Return the [x, y] coordinate for the center point of the cell that contains the specified text.  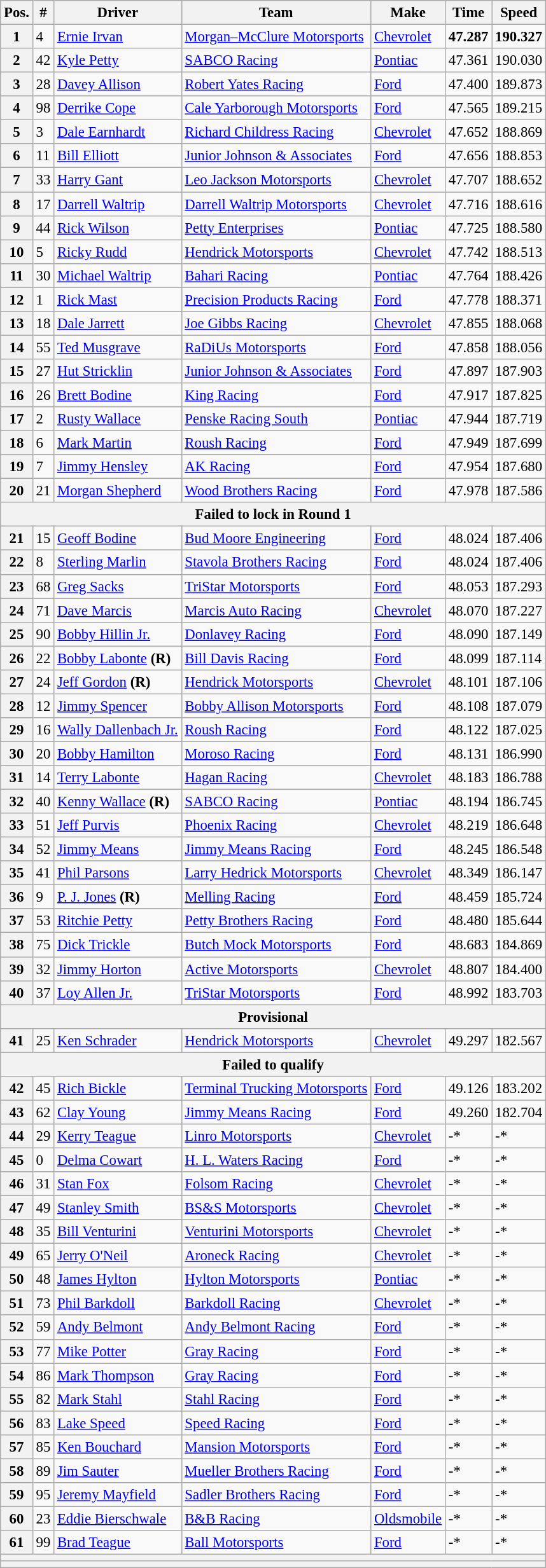
Jimmy Means [118, 849]
Mark Martin [118, 443]
Precision Products Racing [276, 299]
Ted Musgrave [118, 347]
Ritchie Petty [118, 921]
Dick Trickle [118, 945]
48.459 [468, 897]
48.131 [468, 753]
Jeff Gordon (R) [118, 682]
Dave Marcis [118, 610]
83 [43, 1423]
71 [43, 610]
48.219 [468, 825]
RaDiUs Motorsports [276, 347]
Phoenix Racing [276, 825]
48.245 [468, 849]
187.293 [519, 586]
Harry Gant [118, 180]
Moroso Racing [276, 753]
48.122 [468, 730]
Melling Racing [276, 897]
82 [43, 1399]
49.260 [468, 1112]
Bobby Allison Motorsports [276, 706]
47.287 [468, 37]
Dale Earnhardt [118, 132]
Andy Belmont Racing [276, 1328]
James Hylton [118, 1279]
Jim Sauter [118, 1471]
Rick Mast [118, 299]
Failed to qualify [274, 1064]
19 [17, 467]
Terry Labonte [118, 778]
Time [468, 13]
188.371 [519, 299]
Active Motorsports [276, 969]
48.108 [468, 706]
187.025 [519, 730]
Loy Allen Jr. [118, 993]
73 [43, 1303]
189.873 [519, 85]
Brad Teague [118, 1543]
Bill Davis Racing [276, 658]
185.644 [519, 921]
Sadler Brothers Racing [276, 1495]
47.361 [468, 60]
184.869 [519, 945]
Pos. [17, 13]
47.652 [468, 132]
50 [17, 1279]
Provisional [274, 1017]
Penske Racing South [276, 419]
47.742 [468, 252]
Petty Enterprises [276, 228]
187.903 [519, 371]
Mansion Motorsports [276, 1447]
43 [17, 1112]
48.183 [468, 778]
Jerry O'Neil [118, 1256]
Team [276, 13]
38 [17, 945]
Derrike Cope [118, 108]
Marcis Auto Racing [276, 610]
47.917 [468, 395]
Bill Venturini [118, 1232]
58 [17, 1471]
47.949 [468, 443]
186.745 [519, 802]
185.724 [519, 897]
Larry Hedrick Motorsports [276, 873]
48.101 [468, 682]
Terminal Trucking Motorsports [276, 1089]
48.992 [468, 993]
75 [43, 945]
188.616 [519, 204]
Phil Barkdoll [118, 1303]
186.788 [519, 778]
Stan Fox [118, 1184]
10 [17, 252]
Bahari Racing [276, 275]
47.716 [468, 204]
188.853 [519, 156]
47.778 [468, 299]
48.349 [468, 873]
62 [43, 1112]
183.202 [519, 1089]
98 [43, 108]
Geoff Bodine [118, 539]
Lake Speed [118, 1423]
Speed [519, 13]
187.114 [519, 658]
AK Racing [276, 467]
Donlavey Racing [276, 634]
Mike Potter [118, 1351]
Hylton Motorsports [276, 1279]
182.567 [519, 1040]
188.056 [519, 347]
183.703 [519, 993]
Aroneck Racing [276, 1256]
60 [17, 1518]
Jimmy Horton [118, 969]
36 [17, 897]
47.954 [468, 467]
Darrell Waltrip [118, 204]
46 [17, 1184]
186.548 [519, 849]
Driver [118, 13]
48.480 [468, 921]
187.227 [519, 610]
Mueller Brothers Racing [276, 1471]
Wally Dallenbach Jr. [118, 730]
B&B Racing [276, 1518]
187.586 [519, 491]
Jimmy Hensley [118, 467]
189.215 [519, 108]
# [43, 13]
King Racing [276, 395]
65 [43, 1256]
48.070 [468, 610]
77 [43, 1351]
56 [17, 1423]
Leo Jackson Motorsports [276, 180]
Failed to lock in Round 1 [274, 514]
48.807 [468, 969]
Morgan Shepherd [118, 491]
Darrell Waltrip Motorsports [276, 204]
68 [43, 586]
Phil Parsons [118, 873]
99 [43, 1543]
Petty Brothers Racing [276, 921]
Kenny Wallace (R) [118, 802]
13 [17, 324]
184.400 [519, 969]
61 [17, 1543]
Michael Waltrip [118, 275]
47.725 [468, 228]
Mark Stahl [118, 1399]
Joe Gibbs Racing [276, 324]
Oldsmobile [409, 1518]
Rusty Wallace [118, 419]
Clay Young [118, 1112]
Kyle Petty [118, 60]
Greg Sacks [118, 586]
Morgan–McClure Motorsports [276, 37]
188.580 [519, 228]
54 [17, 1375]
Bobby Labonte (R) [118, 658]
Ricky Rudd [118, 252]
86 [43, 1375]
Dale Jarrett [118, 324]
48.683 [468, 945]
187.719 [519, 419]
48.099 [468, 658]
39 [17, 969]
47 [17, 1208]
190.030 [519, 60]
Folsom Racing [276, 1184]
Stahl Racing [276, 1399]
47.858 [468, 347]
190.327 [519, 37]
Andy Belmont [118, 1328]
P. J. Jones (R) [118, 897]
187.106 [519, 682]
85 [43, 1447]
186.648 [519, 825]
Jimmy Spencer [118, 706]
Butch Mock Motorsports [276, 945]
Delma Cowart [118, 1160]
Cale Yarborough Motorsports [276, 108]
Bill Elliott [118, 156]
187.079 [519, 706]
187.149 [519, 634]
Rick Wilson [118, 228]
Ernie Irvan [118, 37]
Bobby Hillin Jr. [118, 634]
Make [409, 13]
Rich Bickle [118, 1089]
47.855 [468, 324]
47.565 [468, 108]
34 [17, 849]
Stanley Smith [118, 1208]
49.126 [468, 1089]
48.194 [468, 802]
186.990 [519, 753]
188.513 [519, 252]
49.297 [468, 1040]
Richard Childress Racing [276, 132]
Hut Stricklin [118, 371]
H. L. Waters Racing [276, 1160]
Mark Thompson [118, 1375]
187.699 [519, 443]
182.704 [519, 1112]
Davey Allison [118, 85]
Bud Moore Engineering [276, 539]
Speed Racing [276, 1423]
Ken Schrader [118, 1040]
89 [43, 1471]
47.978 [468, 491]
47.656 [468, 156]
Ken Bouchard [118, 1447]
Linro Motorsports [276, 1136]
Brett Bodine [118, 395]
Bobby Hamilton [118, 753]
Jeremy Mayfield [118, 1495]
Barkdoll Racing [276, 1303]
Jeff Purvis [118, 825]
90 [43, 634]
47.764 [468, 275]
0 [43, 1160]
BS&S Motorsports [276, 1208]
Venturini Motorsports [276, 1232]
Wood Brothers Racing [276, 491]
47.400 [468, 85]
Eddie Bierschwale [118, 1518]
Sterling Marlin [118, 563]
48.090 [468, 634]
188.426 [519, 275]
Hagan Racing [276, 778]
48.053 [468, 586]
187.680 [519, 467]
Stavola Brothers Racing [276, 563]
188.869 [519, 132]
188.652 [519, 180]
Robert Yates Racing [276, 85]
187.825 [519, 395]
186.147 [519, 873]
95 [43, 1495]
Ball Motorsports [276, 1543]
47.944 [468, 419]
188.068 [519, 324]
47.897 [468, 371]
47.707 [468, 180]
Kerry Teague [118, 1136]
57 [17, 1447]
